Return the (X, Y) coordinate for the center point of the cell that contains the specified text.  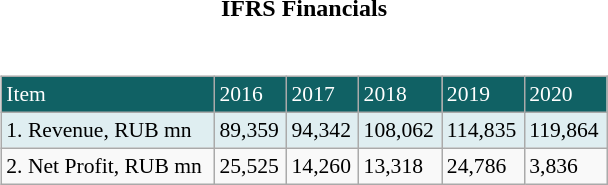
89,359 (250, 130)
2018 (400, 95)
2016 (250, 95)
Item (108, 95)
2019 (483, 95)
14,260 (323, 166)
114,835 (483, 130)
13,318 (400, 166)
1. Revenue, RUB mn (108, 130)
94,342 (323, 130)
2. Net Profit, RUB mn (108, 166)
2017 (323, 95)
2020 (565, 95)
25,525 (250, 166)
119,864 (565, 130)
24,786 (483, 166)
3,836 (565, 166)
108,062 (400, 130)
